Search for the cell housing the specified text and yield its [X, Y] center coordinate. 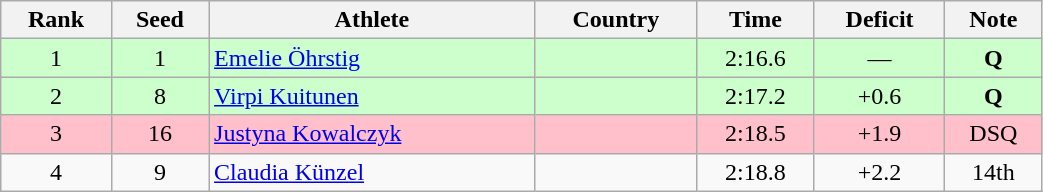
+2.2 [879, 172]
DSQ [994, 134]
2:18.8 [755, 172]
3 [56, 134]
Note [994, 20]
Athlete [372, 20]
Claudia Künzel [372, 172]
2 [56, 96]
8 [160, 96]
— [879, 58]
2:18.5 [755, 134]
Emelie Öhrstig [372, 58]
Justyna Kowalczyk [372, 134]
Country [616, 20]
16 [160, 134]
Rank [56, 20]
2:16.6 [755, 58]
14th [994, 172]
9 [160, 172]
Deficit [879, 20]
+0.6 [879, 96]
2:17.2 [755, 96]
Time [755, 20]
Virpi Kuitunen [372, 96]
Seed [160, 20]
4 [56, 172]
+1.9 [879, 134]
